Locate the cell with the specified text and output its [X, Y] center coordinate. 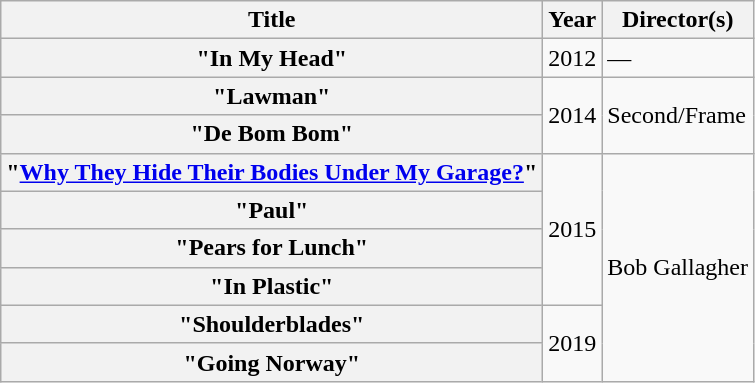
2014 [572, 115]
"Pears for Lunch" [272, 248]
Year [572, 20]
Title [272, 20]
"Lawman" [272, 96]
"De Bom Bom" [272, 134]
"In Plastic" [272, 286]
"Going Norway" [272, 362]
2012 [572, 58]
2015 [572, 229]
— [678, 58]
"Paul" [272, 210]
Bob Gallagher [678, 267]
Second/Frame [678, 115]
"Shoulderblades" [272, 324]
2019 [572, 343]
"In My Head" [272, 58]
Director(s) [678, 20]
"Why They Hide Their Bodies Under My Garage?" [272, 172]
